Detect which cell encompasses the target text, then output its (x, y) center coordinate. 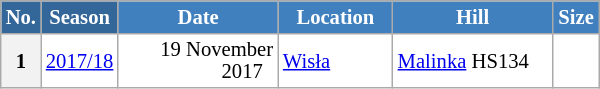
Location (336, 16)
Hill (473, 16)
Wisła (336, 60)
Season (80, 16)
2017/18 (80, 60)
Size (576, 16)
No. (21, 16)
Date (198, 16)
19 November 2017 (198, 60)
Malinka HS134 (473, 60)
1 (21, 60)
